Detect which cell encompasses the target text, then output its (X, Y) center coordinate. 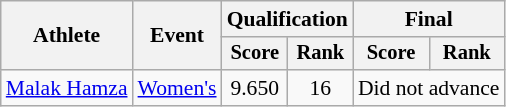
Women's (178, 88)
Event (178, 36)
Final (429, 19)
Did not advance (429, 88)
Malak Hamza (67, 88)
Qualification (288, 19)
Athlete (67, 36)
9.650 (255, 88)
16 (320, 88)
